Search for the cell housing the specified text and yield its (X, Y) center coordinate. 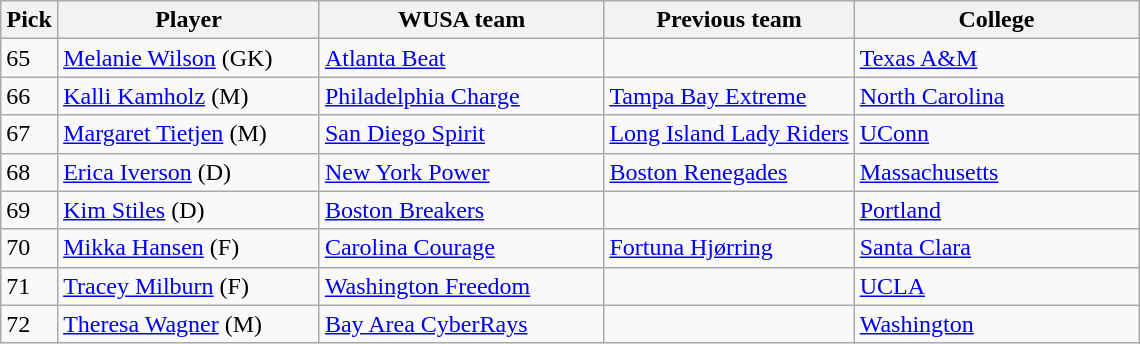
68 (30, 172)
Margaret Tietjen (M) (189, 134)
Previous team (729, 20)
Washington (996, 324)
72 (30, 324)
Portland (996, 210)
71 (30, 286)
UCLA (996, 286)
Tampa Bay Extreme (729, 96)
Carolina Courage (461, 248)
Pick (30, 20)
Kim Stiles (D) (189, 210)
Theresa Wagner (M) (189, 324)
Washington Freedom (461, 286)
Santa Clara (996, 248)
Erica Iverson (D) (189, 172)
New York Power (461, 172)
Kalli Kamholz (M) (189, 96)
San Diego Spirit (461, 134)
UConn (996, 134)
70 (30, 248)
Melanie Wilson (GK) (189, 58)
WUSA team (461, 20)
Massachusetts (996, 172)
Philadelphia Charge (461, 96)
Atlanta Beat (461, 58)
Fortuna Hjørring (729, 248)
Player (189, 20)
Boston Renegades (729, 172)
69 (30, 210)
North Carolina (996, 96)
Mikka Hansen (F) (189, 248)
Boston Breakers (461, 210)
College (996, 20)
65 (30, 58)
66 (30, 96)
Long Island Lady Riders (729, 134)
67 (30, 134)
Bay Area CyberRays (461, 324)
Texas A&M (996, 58)
Tracey Milburn (F) (189, 286)
